Find where the given text appears and provide that cell's center as (x, y) coordinate. 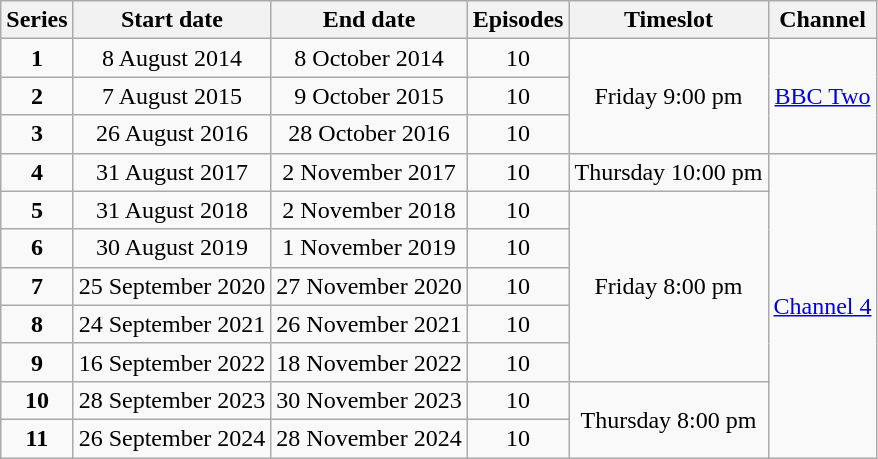
Start date (172, 20)
Channel 4 (822, 305)
28 October 2016 (369, 134)
End date (369, 20)
Series (37, 20)
31 August 2018 (172, 210)
27 November 2020 (369, 286)
Friday 8:00 pm (668, 286)
8 August 2014 (172, 58)
25 September 2020 (172, 286)
7 (37, 286)
3 (37, 134)
8 (37, 324)
2 (37, 96)
Thursday 10:00 pm (668, 172)
1 (37, 58)
26 September 2024 (172, 438)
2 November 2018 (369, 210)
Timeslot (668, 20)
9 (37, 362)
6 (37, 248)
28 November 2024 (369, 438)
11 (37, 438)
5 (37, 210)
7 August 2015 (172, 96)
26 August 2016 (172, 134)
Channel (822, 20)
Friday 9:00 pm (668, 96)
26 November 2021 (369, 324)
2 November 2017 (369, 172)
BBC Two (822, 96)
28 September 2023 (172, 400)
Thursday 8:00 pm (668, 419)
4 (37, 172)
8 October 2014 (369, 58)
18 November 2022 (369, 362)
31 August 2017 (172, 172)
16 September 2022 (172, 362)
9 October 2015 (369, 96)
1 November 2019 (369, 248)
30 November 2023 (369, 400)
30 August 2019 (172, 248)
24 September 2021 (172, 324)
Episodes (518, 20)
